Locate the cell with the specified text and output its (x, y) center coordinate. 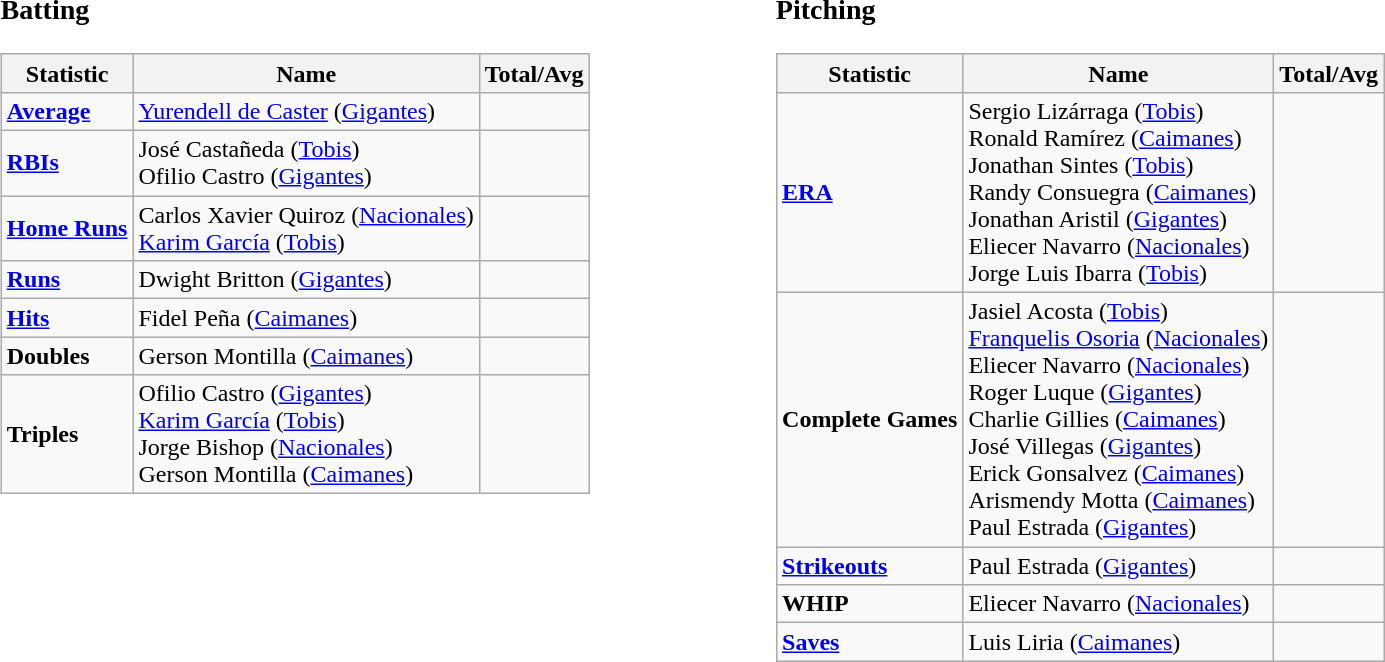
Strikeouts (870, 566)
Yurendell de Caster (Gigantes) (306, 111)
Eliecer Navarro (Nacionales) (1118, 604)
WHIP (870, 604)
Luis Liria (Caimanes) (1118, 642)
Hits (67, 318)
Paul Estrada (Gigantes) (1118, 566)
Runs (67, 280)
ERA (870, 192)
Triples (67, 434)
Ofilio Castro (Gigantes) Karim García (Tobis) Jorge Bishop (Nacionales) Gerson Montilla (Caimanes) (306, 434)
José Castañeda (Tobis) Ofilio Castro (Gigantes) (306, 164)
Home Runs (67, 228)
Carlos Xavier Quiroz (Nacionales) Karim García (Tobis) (306, 228)
Complete Games (870, 420)
Fidel Peña (Caimanes) (306, 318)
Average (67, 111)
Dwight Britton (Gigantes) (306, 280)
Gerson Montilla (Caimanes) (306, 356)
Saves (870, 642)
RBIs (67, 164)
Doubles (67, 356)
